Identify which cell holds the provided text, then report its [x, y] central coordinate. 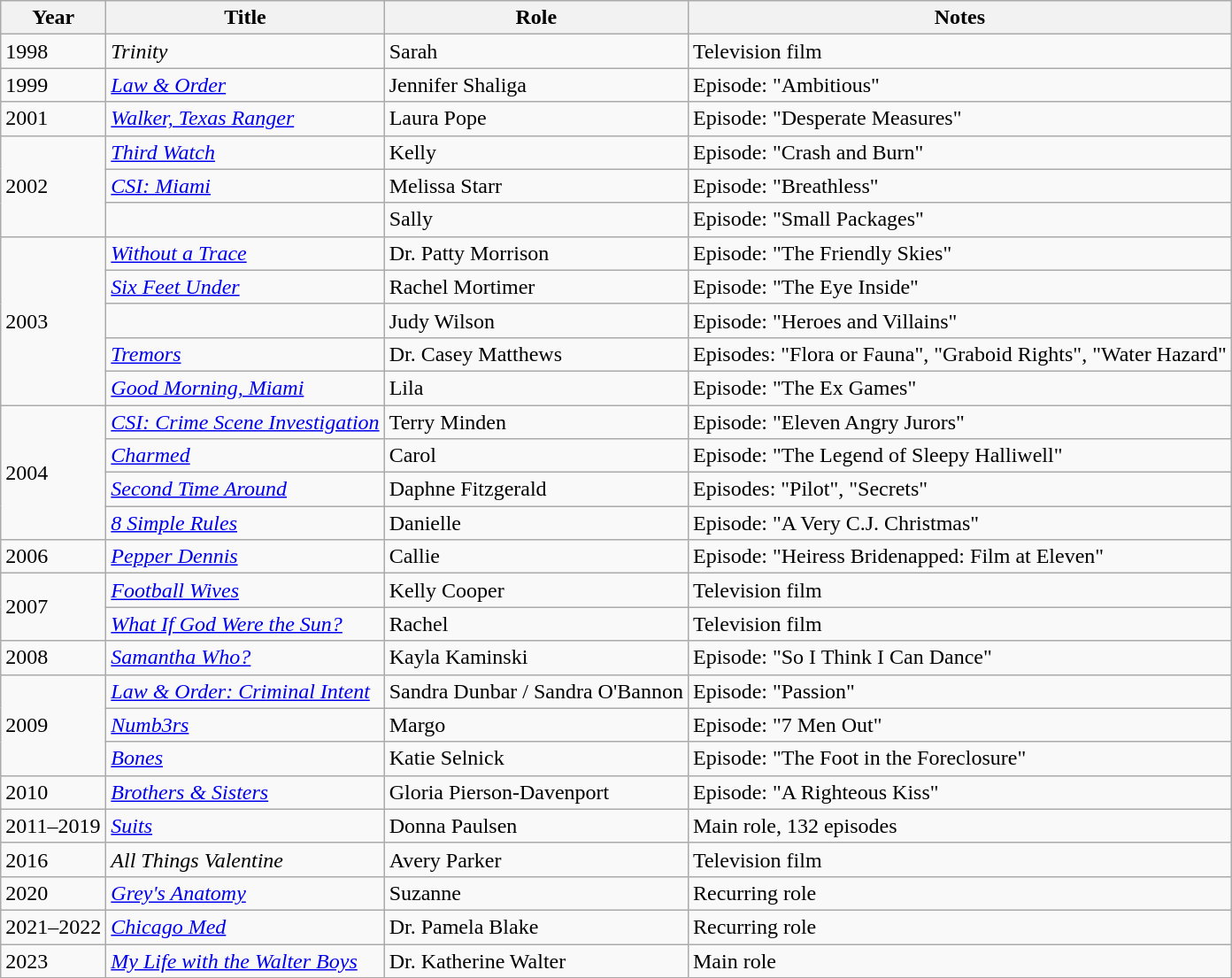
Laura Pope [536, 119]
CSI: Miami [245, 186]
Law & Order [245, 85]
Trinity [245, 51]
Avery Parker [536, 859]
Danielle [536, 523]
Terry Minden [536, 422]
CSI: Crime Scene Investigation [245, 422]
Without a Trace [245, 253]
All Things Valentine [245, 859]
Episode: "Breathless" [959, 186]
Grey's Anatomy [245, 893]
Role [536, 18]
Episode: "7 Men Out" [959, 725]
Episode: "The Eye Inside" [959, 287]
Episodes: "Pilot", "Secrets" [959, 489]
2008 [53, 658]
Suits [245, 826]
Jennifer Shaliga [536, 85]
Episode: "A Very C.J. Christmas" [959, 523]
Brothers & Sisters [245, 792]
What If God Were the Sun? [245, 624]
2021–2022 [53, 927]
Episode: "Eleven Angry Jurors" [959, 422]
Suzanne [536, 893]
Callie [536, 557]
2003 [53, 320]
Tremors [245, 354]
Episode: "Ambitious" [959, 85]
Sandra Dunbar / Sandra O'Bannon [536, 691]
Numb3rs [245, 725]
Samantha Who? [245, 658]
2016 [53, 859]
Dr. Patty Morrison [536, 253]
2023 [53, 960]
1998 [53, 51]
2011–2019 [53, 826]
Melissa Starr [536, 186]
Daphne Fitzgerald [536, 489]
2020 [53, 893]
Pepper Dennis [245, 557]
Episode: "The Ex Games" [959, 388]
Episode: "A Righteous Kiss" [959, 792]
Sally [536, 219]
My Life with the Walter Boys [245, 960]
Gloria Pierson-Davenport [536, 792]
Six Feet Under [245, 287]
Katie Selnick [536, 759]
Kelly [536, 152]
Title [245, 18]
Margo [536, 725]
Donna Paulsen [536, 826]
Dr. Pamela Blake [536, 927]
Main role [959, 960]
1999 [53, 85]
2004 [53, 473]
Episode: "So I Think I Can Dance" [959, 658]
Episode: "Crash and Burn" [959, 152]
Walker, Texas Ranger [245, 119]
Kayla Kaminski [536, 658]
2007 [53, 607]
Rachel Mortimer [536, 287]
Judy Wilson [536, 320]
Second Time Around [245, 489]
Episode: "Desperate Measures" [959, 119]
Dr. Katherine Walter [536, 960]
2002 [53, 186]
Episode: "Small Packages" [959, 219]
2010 [53, 792]
Rachel [536, 624]
2009 [53, 725]
Episode: "Heroes and Villains" [959, 320]
Episode: "The Foot in the Foreclosure" [959, 759]
Charmed [245, 456]
Bones [245, 759]
Episode: "The Friendly Skies" [959, 253]
2006 [53, 557]
Law & Order: Criminal Intent [245, 691]
Dr. Casey Matthews [536, 354]
Chicago Med [245, 927]
Episode: "Heiress Bridenapped: Film at Eleven" [959, 557]
Notes [959, 18]
Episodes: "Flora or Fauna", "Graboid Rights", "Water Hazard" [959, 354]
Episode: "Passion" [959, 691]
Lila [536, 388]
Good Morning, Miami [245, 388]
2001 [53, 119]
Kelly Cooper [536, 590]
Third Watch [245, 152]
Year [53, 18]
Episode: "The Legend of Sleepy Halliwell" [959, 456]
Football Wives [245, 590]
8 Simple Rules [245, 523]
Carol [536, 456]
Sarah [536, 51]
Main role, 132 episodes [959, 826]
